Search for the cell housing the specified text and yield its (X, Y) center coordinate. 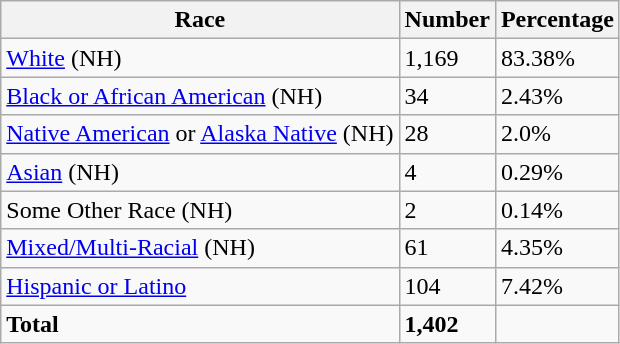
Hispanic or Latino (200, 286)
28 (447, 134)
4.35% (557, 248)
Number (447, 20)
0.29% (557, 172)
2.43% (557, 96)
Some Other Race (NH) (200, 210)
White (NH) (200, 58)
Mixed/Multi-Racial (NH) (200, 248)
104 (447, 286)
2 (447, 210)
Asian (NH) (200, 172)
1,402 (447, 324)
61 (447, 248)
1,169 (447, 58)
83.38% (557, 58)
Black or African American (NH) (200, 96)
34 (447, 96)
Race (200, 20)
Total (200, 324)
Native American or Alaska Native (NH) (200, 134)
Percentage (557, 20)
2.0% (557, 134)
7.42% (557, 286)
0.14% (557, 210)
4 (447, 172)
